Identify which cell holds the provided text, then report its [x, y] central coordinate. 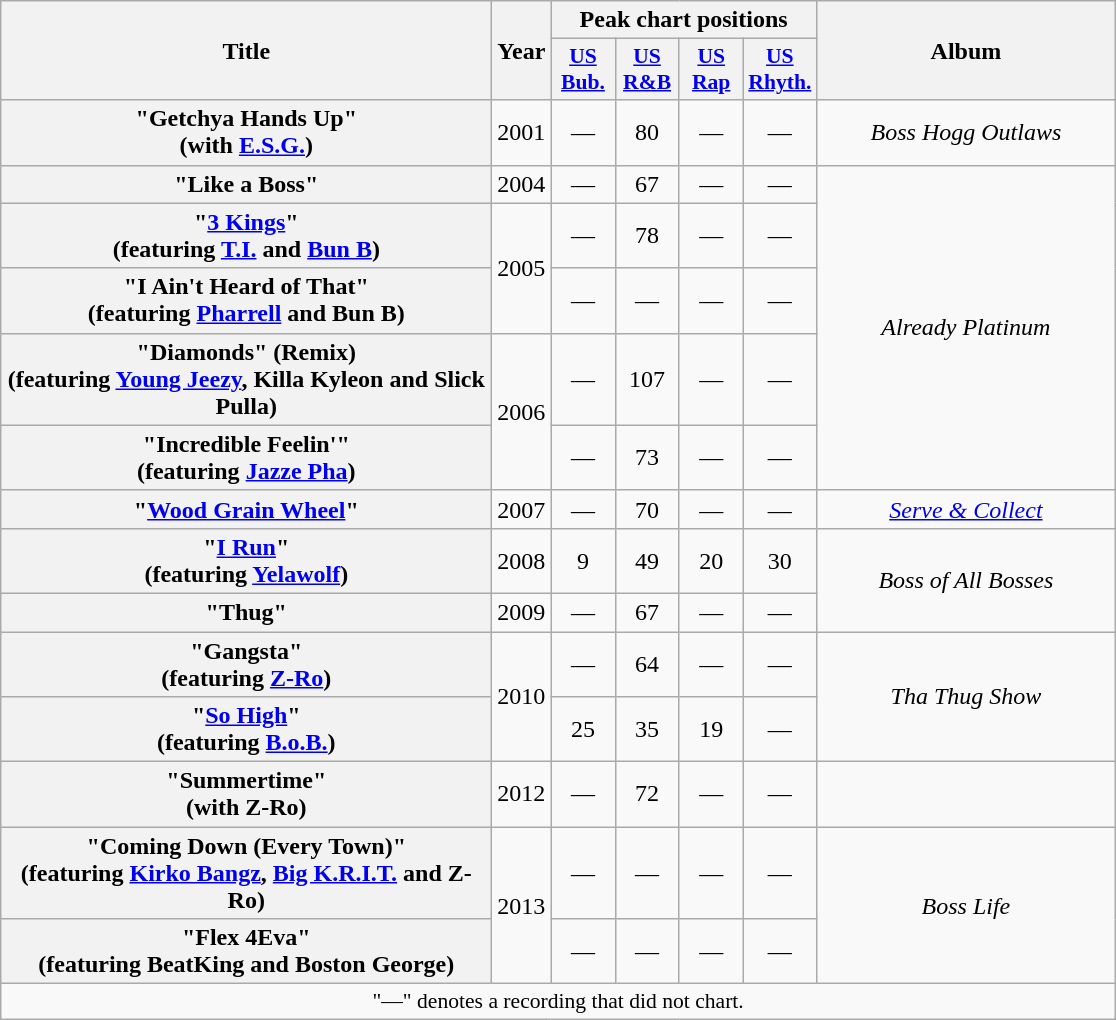
2009 [522, 612]
"I Ain't Heard of That"(featuring Pharrell and Bun B) [246, 300]
"Flex 4Eva"(featuring BeatKing and Boston George) [246, 952]
Album [966, 50]
"—" denotes a recording that did not chart. [558, 1002]
2012 [522, 794]
72 [647, 794]
Boss Life [966, 906]
"Incredible Feelin'"(featuring Jazze Pha) [246, 458]
2010 [522, 697]
"Getchya Hands Up"(with E.S.G.) [246, 132]
9 [583, 560]
30 [780, 560]
"Wood Grain Wheel" [246, 509]
49 [647, 560]
80 [647, 132]
2008 [522, 560]
"Coming Down (Every Town)"(featuring Kirko Bangz, Big K.R.I.T. and Z-Ro) [246, 873]
"Summertime"(with Z-Ro) [246, 794]
64 [647, 664]
Tha Thug Show [966, 697]
"I Run"(featuring Yelawolf) [246, 560]
2001 [522, 132]
107 [647, 379]
Year [522, 50]
"So High"(featuring B.o.B.) [246, 730]
"Like a Boss" [246, 184]
2013 [522, 906]
USR&B [647, 70]
20 [711, 560]
2006 [522, 412]
USRap [711, 70]
USRhyth. [780, 70]
73 [647, 458]
25 [583, 730]
2004 [522, 184]
"Gangsta"(featuring Z-Ro) [246, 664]
78 [647, 236]
Boss of All Bosses [966, 580]
Peak chart positions [684, 20]
Already Platinum [966, 328]
Title [246, 50]
70 [647, 509]
19 [711, 730]
2005 [522, 268]
"3 Kings"(featuring T.I. and Bun B) [246, 236]
"Thug" [246, 612]
Boss Hogg Outlaws [966, 132]
2007 [522, 509]
35 [647, 730]
Serve & Collect [966, 509]
"Diamonds" (Remix)(featuring Young Jeezy, Killa Kyleon and Slick Pulla) [246, 379]
USBub. [583, 70]
